Scan for the cell matching the given text and deliver its (X, Y) coordinate at center. 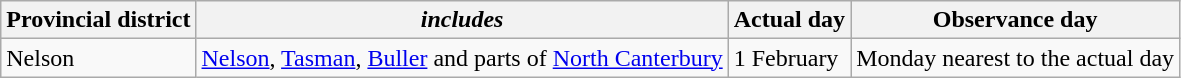
Nelson (98, 58)
Actual day (789, 20)
Nelson, Tasman, Buller and parts of North Canterbury (462, 58)
Monday nearest to the actual day (1016, 58)
Observance day (1016, 20)
1 February (789, 58)
includes (462, 20)
Provincial district (98, 20)
